Return the (x, y) coordinate for the center point of the cell that contains the specified text.  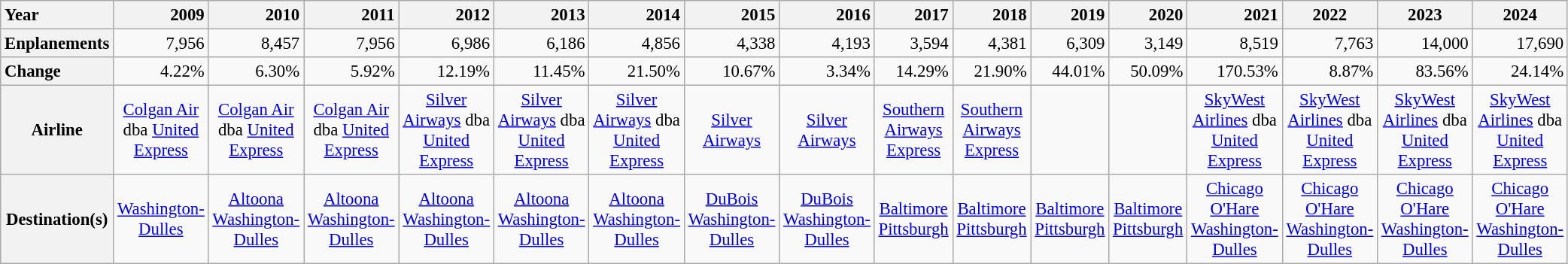
2015 (731, 15)
3,149 (1148, 44)
5.92% (351, 71)
44.01% (1070, 71)
2009 (161, 15)
8,519 (1235, 44)
Airline (57, 131)
2010 (256, 15)
2011 (351, 15)
12.19% (446, 71)
21.50% (637, 71)
8,457 (256, 44)
170.53% (1235, 71)
2019 (1070, 15)
10.67% (731, 71)
17,690 (1520, 44)
4,193 (827, 44)
6,186 (541, 44)
Change (57, 71)
14.29% (913, 71)
2021 (1235, 15)
83.56% (1425, 71)
3.34% (827, 71)
6,986 (446, 44)
8.87% (1329, 71)
2018 (992, 15)
Washington-Dulles (161, 220)
2014 (637, 15)
2012 (446, 15)
50.09% (1148, 71)
24.14% (1520, 71)
6.30% (256, 71)
2017 (913, 15)
2024 (1520, 15)
Destination(s) (57, 220)
11.45% (541, 71)
2023 (1425, 15)
7,763 (1329, 44)
6,309 (1070, 44)
4,338 (731, 44)
2013 (541, 15)
4,856 (637, 44)
Enplanements (57, 44)
21.90% (992, 71)
14,000 (1425, 44)
4.22% (161, 71)
3,594 (913, 44)
2016 (827, 15)
4,381 (992, 44)
2022 (1329, 15)
Year (57, 15)
2020 (1148, 15)
